Pinpoint the cell where the given text exists, returning its (x, y) midpoint coordinate. 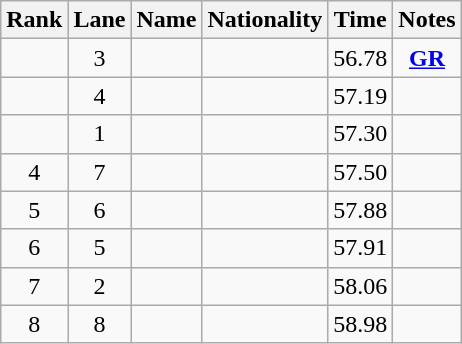
GR (427, 58)
57.88 (360, 210)
Name (166, 20)
56.78 (360, 58)
Notes (427, 20)
Time (360, 20)
Nationality (265, 20)
3 (100, 58)
57.30 (360, 134)
58.98 (360, 324)
57.19 (360, 96)
58.06 (360, 286)
Lane (100, 20)
2 (100, 286)
1 (100, 134)
57.50 (360, 172)
57.91 (360, 248)
Rank (34, 20)
